Extract the (X, Y) coordinate from the center of the cell holding the provided text.  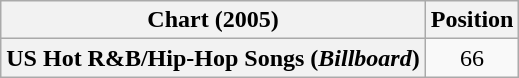
66 (472, 58)
Chart (2005) (213, 20)
Position (472, 20)
US Hot R&B/Hip-Hop Songs (Billboard) (213, 58)
